Search for the cell housing the specified text and yield its (x, y) center coordinate. 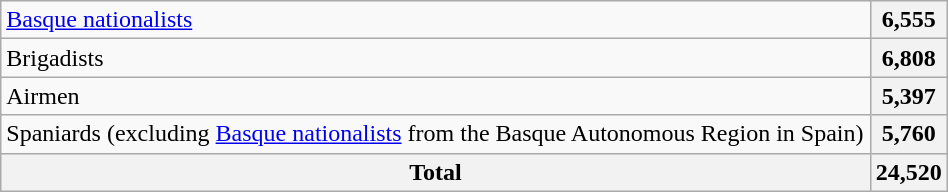
5,397 (908, 96)
Total (436, 172)
Spaniards (excluding Basque nationalists from the Basque Autonomous Region in Spain) (436, 134)
5,760 (908, 134)
Basque nationalists (436, 20)
Brigadists (436, 58)
6,808 (908, 58)
Airmen (436, 96)
6,555 (908, 20)
24,520 (908, 172)
